Return the (X, Y) coordinate for the center point of the cell that contains the specified text.  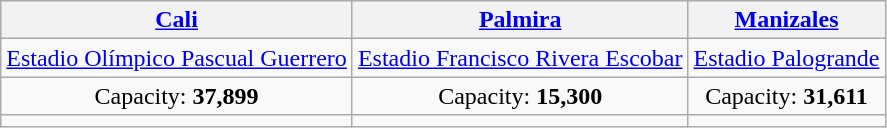
Estadio Palogrande (786, 58)
Capacity: 31,611 (786, 96)
Capacity: 15,300 (520, 96)
Estadio Francisco Rivera Escobar (520, 58)
Cali (177, 20)
Manizales (786, 20)
Capacity: 37,899 (177, 96)
Palmira (520, 20)
Estadio Olímpico Pascual Guerrero (177, 58)
